Extract the (X, Y) coordinate from the center of the cell holding the provided text.  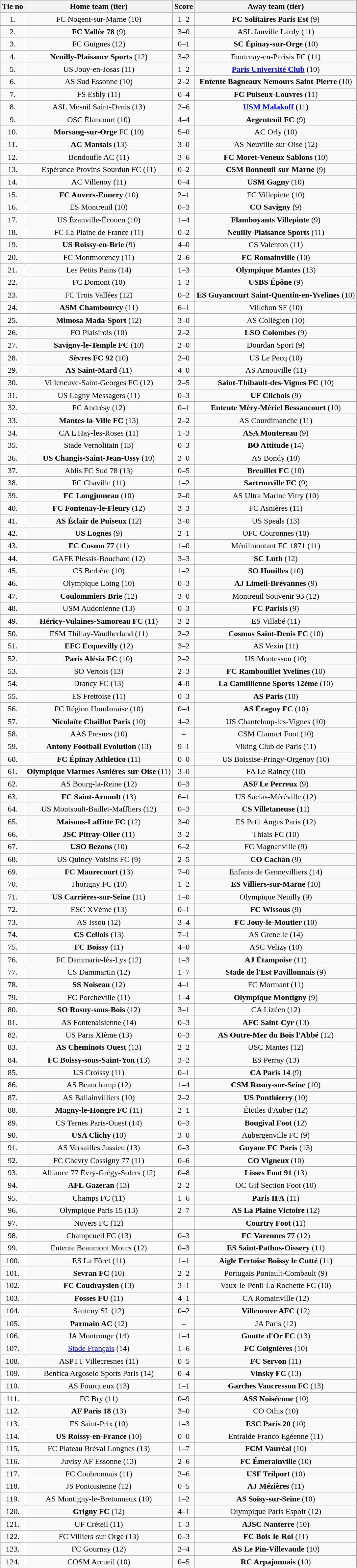
FC Auvers-Ennery (10) (99, 195)
AS Neuville-sur-Oise (12) (276, 144)
ASS Noiséenne (10) (276, 1399)
USBS Épône (9) (276, 282)
FA Le Raincy (10) (276, 772)
2–7 (184, 1211)
65. (13, 822)
39. (13, 496)
122. (13, 1536)
CA Paris 14 (9) (276, 1072)
9–1 (184, 746)
90. (13, 1135)
CSM Clamart Foot (10) (276, 734)
FC Trois Vallées (12) (99, 295)
FC Gournay (12) (99, 1549)
Drancy FC (13) (99, 684)
FC Dammarie-lès-Lys (12) (99, 960)
AS Grenelle (14) (276, 934)
78. (13, 985)
Aigle Fertoise Boissy le Cutté (11) (276, 1261)
AC Orly (10) (276, 132)
Fosses FU (11) (99, 1298)
46. (13, 584)
Champs FC (11) (99, 1198)
CA Romainville (12) (276, 1298)
Coulommiers Brie (12) (99, 596)
Villebon SF (10) (276, 307)
107. (13, 1348)
71. (13, 897)
FC Émerainville (10) (276, 1461)
4. (13, 57)
CS Villetaneuse (11) (276, 809)
85. (13, 1072)
Away team (tier) (276, 7)
AS Cheminots Ouest (13) (99, 1047)
3–6 (184, 157)
ES Saint-Pathus-Oissery (11) (276, 1248)
SO Vertois (13) (99, 671)
23. (13, 295)
42. (13, 533)
Entraide Franco Egéenne (11) (276, 1436)
30. (13, 383)
123. (13, 1549)
FC Maurecourt (13) (99, 872)
AS Bourg-la-Reine (12) (99, 784)
FC Coignières (10) (276, 1348)
28. (13, 357)
FC Rambouillet Yvelines (10) (276, 671)
20. (13, 257)
Olympique Viarmes Asnières-sur-Oise (11) (99, 772)
US Le Pecq (10) (276, 357)
BO Attitude (14) (276, 445)
JS Pontoisienne (12) (99, 1486)
4–8 (184, 684)
Garches Vaucresson FC (13) (276, 1386)
FC Mormant (11) (276, 985)
FC Magnanville (9) (276, 847)
JA Paris (12) (276, 1323)
ES Saint-Prix (10) (99, 1424)
Thiais FC (10) (276, 834)
Fontenay-en-Parisis FC (11) (276, 57)
COSM Arcueil (10) (99, 1561)
48. (13, 609)
Guyane FC Paris (13) (276, 1148)
Flamboyants Villepinte (9) (276, 220)
91. (13, 1148)
Alliance 77 Évry-Grégy-Solers (12) (99, 1173)
80. (13, 1010)
73. (13, 922)
Paris Alésia FC (10) (99, 659)
27. (13, 345)
FC Villiers-sur-Orge (13) (99, 1536)
Champcueil FC (13) (99, 1236)
FC Plateau Bréval Longnes (13) (99, 1449)
Saint-Thibault-des-Vignes FC (10) (276, 383)
103. (13, 1298)
Neuilly-Plaisance Sports (11) (276, 232)
120. (13, 1511)
Entente Beaumont Mours (12) (99, 1248)
Juvisy AF Essonne (13) (99, 1461)
97. (13, 1223)
FC Porcheville (11) (99, 997)
US Roissy-en-Brie (9) (99, 245)
6. (13, 82)
67. (13, 847)
AJ Étampoise (11) (276, 960)
118. (13, 1486)
ASL Janville Lardy (11) (276, 32)
FC Jouy-le-Moutier (10) (276, 922)
AS Versailles Jussieu (13) (99, 1148)
Olympique Loing (10) (99, 584)
FC Moret-Veneux Sablons (10) (276, 157)
62. (13, 784)
SC Luth (12) (276, 558)
AS Soisy-sur-Seine (10) (276, 1499)
AS Sud Essonne (10) (99, 82)
EFC Ecquevilly (12) (99, 646)
FC Varennes 77 (12) (276, 1236)
72. (13, 909)
CS Berbère (10) (99, 571)
Cosmos Saint-Denis FC (10) (276, 634)
Parmain AC (12) (99, 1323)
USA Clichy (10) (99, 1135)
FC Andrésy (12) (99, 408)
87. (13, 1098)
AS Fourqueux (13) (99, 1386)
FC Vallée 78 (9) (99, 32)
11. (13, 144)
CS Cellois (13) (99, 934)
FCM Vauréal (10) (276, 1449)
Stade Français (14) (99, 1348)
ES Guyancourt Saint-Quentin-en-Yvelines (10) (276, 295)
1. (13, 19)
115. (13, 1449)
110. (13, 1386)
Olympique Paris Espoir (12) (276, 1511)
SO Rosny-sous-Bois (12) (99, 1010)
AC Mantais (13) (99, 144)
57. (13, 721)
Entente Méry-Mériel Bessancourt (10) (276, 408)
Morsang-sur-Orge FC (10) (99, 132)
100. (13, 1261)
AS Éragny FC (10) (276, 709)
Thorigny FC (10) (99, 884)
AS Fontenaisienne (14) (99, 1022)
FC Parisis (9) (276, 609)
FC Coudraysien (13) (99, 1286)
36. (13, 458)
2–3 (184, 671)
17. (13, 220)
FC Nogent-sur-Marne (10) (99, 19)
18. (13, 232)
21. (13, 270)
CA Lizéen (12) (276, 1010)
121. (13, 1524)
Argenteuil FC (9) (276, 119)
FC Longjumeau (10) (99, 496)
Olympique Montigny (9) (276, 997)
US Changis-Saint-Jean-Ussy (10) (99, 458)
OFC Couronnes (10) (276, 533)
ASF Le Perreux (9) (276, 784)
Home team (tier) (99, 7)
Vinsky FC (13) (276, 1374)
ES Frettoise (11) (99, 696)
OSC Élancourt (10) (99, 119)
94. (13, 1185)
Grigny FC (12) (99, 1511)
AS Ballainvilliers (10) (99, 1098)
AS Montigny-le-Bretonneux (10) (99, 1499)
US Saclas-Méréville (12) (276, 797)
25. (13, 320)
114. (13, 1436)
82. (13, 1035)
AS Éclair de Puiseux (12) (99, 521)
FS Esbly (11) (99, 94)
Portugais Pontault-Combault (9) (276, 1273)
FC Coubronnais (11) (99, 1474)
Bondoufle AC (11) (99, 157)
33. (13, 420)
AFC Saint-Cyr (13) (276, 1022)
59. (13, 746)
69. (13, 872)
6–2 (184, 847)
ESM Thillay-Vaudherland (11) (99, 634)
Viking Club de Paris (11) (276, 746)
CS Valenton (11) (276, 245)
CS Dammartin (12) (99, 972)
US Lognes (9) (99, 533)
0–6 (184, 1160)
Enfants de Gennevilliers (14) (276, 872)
Sèvres FC 92 (10) (99, 357)
Aubergenville FC (9) (276, 1135)
ESC XVème (13) (99, 909)
FC Chevry Cossigny 77 (11) (99, 1160)
AC Villenoy (11) (99, 182)
AS Paris (10) (276, 696)
Santeny SL (12) (99, 1311)
40. (13, 508)
AS Collégien (10) (276, 320)
FC Épinay Athletico (11) (99, 759)
119. (13, 1499)
AS Arnouville (11) (276, 370)
US Lagny Messagers (11) (99, 395)
FC Villepinte (10) (276, 195)
14. (13, 182)
47. (13, 596)
8. (13, 107)
35. (13, 445)
FC Boissy (11) (99, 947)
FC Asnières (11) (276, 508)
ES Montreuil (10) (99, 207)
Breuillet FC (10) (276, 470)
12. (13, 157)
AS Ultra Marine Vitry (10) (276, 496)
Sartrouville FC (9) (276, 483)
111. (13, 1399)
16. (13, 207)
96. (13, 1211)
Lisses Foot 91 (13) (276, 1173)
Paris IFA (11) (276, 1198)
0–9 (184, 1399)
Les Petits Pains (14) (99, 270)
SS Noiseau (12) (99, 985)
3. (13, 44)
ES Villabé (11) (276, 621)
US Carrières-sur-Seine (11) (99, 897)
58. (13, 734)
34. (13, 433)
US Montesson (10) (276, 659)
Neuilly-Plaisance Sports (12) (99, 57)
ES La Fôret (11) (99, 1261)
US Montsoult-Baillet-Maffliers (12) (99, 809)
Olympique Mantes (13) (276, 270)
US Roissy-en-France (10) (99, 1436)
31. (13, 395)
JA Montrouge (14) (99, 1336)
Ménilmontant FC 1871 (11) (276, 546)
ASM Chambourcy (11) (99, 307)
Maisons-Laffitte FC (12) (99, 822)
32. (13, 408)
Héricy-Vulaines-Samoreau FC (11) (99, 621)
5–0 (184, 132)
LSO Colombes (9) (276, 332)
US Ponthierry (10) (276, 1098)
AS Beauchamp (12) (99, 1085)
75. (13, 947)
24. (13, 307)
4–4 (184, 119)
FC Romainville (10) (276, 257)
Vaux-le-Pénil La Rochette FC (10) (276, 1286)
79. (13, 997)
50. (13, 634)
US Paris XIème (13) (99, 1035)
51. (13, 646)
70. (13, 884)
Goutte d'Or FC (13) (276, 1336)
US Jouy-en-Josas (11) (99, 69)
5. (13, 69)
FC Montmorency (11) (99, 257)
Courtry Foot (11) (276, 1223)
Villeneuve-Saint-Georges FC (12) (99, 383)
Magny-le-Hongre FC (11) (99, 1110)
FC Guignes (12) (99, 44)
AS Vexin (11) (276, 646)
Entente Bagneaux Nemours Saint-Pierre (10) (276, 82)
37. (13, 470)
45. (13, 571)
89. (13, 1123)
Nicolaïte Chaillot Paris (10) (99, 721)
AJ Limeil-Brévannes (9) (276, 584)
ASPTT Villecresnes (11) (99, 1361)
AJ Mézières (11) (276, 1486)
4–2 (184, 721)
Antony Football Evolution (13) (99, 746)
Noyers FC (12) (99, 1223)
Stade Vernolitain (13) (99, 445)
US Boissise-Pringy-Orgenoy (10) (276, 759)
ES Petit Anges Paris (12) (276, 822)
88. (13, 1110)
22. (13, 282)
US Ézanville-Écouen (10) (99, 220)
77. (13, 972)
2–4 (184, 1549)
FC Cosmo 77 (11) (99, 546)
UF Clichois (9) (276, 395)
83. (13, 1047)
Montreuil Souvenir 93 (12) (276, 596)
USM Malakoff (11) (276, 107)
81. (13, 1022)
OC Gif Section Foot (10) (276, 1185)
116. (13, 1461)
UF Créteil (11) (99, 1524)
AS Outre-Mer du Bois l'Abbé (12) (276, 1035)
USO Bezons (10) (99, 847)
FC Bry (11) (99, 1399)
FC Puiseux-Louvres (11) (276, 94)
109. (13, 1374)
US Chanteloup-les-Vignes (10) (276, 721)
54. (13, 684)
FC La Plaine de France (11) (99, 232)
CO Othis (10) (276, 1411)
56. (13, 709)
26. (13, 332)
63. (13, 797)
Bougival Foot (12) (276, 1123)
ASA Montereau (9) (276, 433)
112. (13, 1411)
Dourdan Sport (9) (276, 345)
ES Villiers-sur-Marne (10) (276, 884)
49. (13, 621)
19. (13, 245)
64. (13, 809)
AS Courdimanche (11) (276, 420)
Olympique Neuilly (9) (276, 897)
FC Boissy-sous-Saint-Yon (13) (99, 1060)
55. (13, 696)
41. (13, 521)
Paris Université Club (10) (276, 69)
US Croissy (11) (99, 1072)
13. (13, 170)
SC Épinay-sur-Orge (10) (276, 44)
113. (13, 1424)
95. (13, 1198)
108. (13, 1361)
CO Vigneux (10) (276, 1160)
US Speals (13) (276, 521)
ASL Mesnil Saint-Denis (13) (99, 107)
CA L'Haÿ-les-Roses (11) (99, 433)
USM Audonienne (13) (99, 609)
AF Paris 18 (13) (99, 1411)
7–1 (184, 934)
GAFE Plessis-Bouchard (12) (99, 558)
Score (184, 7)
USF Trilport (10) (276, 1474)
53. (13, 671)
61. (13, 772)
ESC Paris 20 (10) (276, 1424)
98. (13, 1236)
US Quincy-Voisins FC (9) (99, 859)
3–4 (184, 922)
Olympique Paris 15 (13) (99, 1211)
Benfica Argoselo Sports Paris (14) (99, 1374)
Mantes-la-Ville FC (13) (99, 420)
USC Mantes (12) (276, 1047)
84. (13, 1060)
9. (13, 119)
Ablis FC Sud 78 (13) (99, 470)
ES Perray (13) (276, 1060)
FC Région Houdanaise (10) (99, 709)
52. (13, 659)
104. (13, 1311)
La Camillienne Sports 12ème (10) (276, 684)
Tie no (13, 7)
74. (13, 934)
86. (13, 1085)
101. (13, 1273)
7–0 (184, 872)
7. (13, 94)
102. (13, 1286)
2. (13, 32)
Savigny-le-Temple FC (10) (99, 345)
CO Cachan (9) (276, 859)
CSM Rosny-sur-Seine (10) (276, 1085)
AJSC Nanterre (10) (276, 1524)
105. (13, 1323)
CO Savigny (9) (276, 207)
Stade de l'Est Pavillonnais (9) (276, 972)
FC Wissous (9) (276, 909)
68. (13, 859)
43. (13, 546)
FC Saint-Arnoult (13) (99, 797)
29. (13, 370)
38. (13, 483)
99. (13, 1248)
CS Ternes Paris-Ouest (14) (99, 1123)
106. (13, 1336)
AS Issou (12) (99, 922)
FC Chaville (11) (99, 483)
USM Gagny (10) (276, 182)
AS Saint-Mard (11) (99, 370)
AFL Gazeran (13) (99, 1185)
FC Domont (10) (99, 282)
FC Servon (11) (276, 1361)
92. (13, 1160)
15. (13, 195)
Villeneuve AFC (12) (276, 1311)
Sevran FC (10) (99, 1273)
60. (13, 759)
SO Houilles (10) (276, 571)
AAS Fresnes (10) (99, 734)
Étoiles d'Auber (12) (276, 1110)
10. (13, 132)
CSM Bonneuil-sur-Marne (9) (276, 170)
FC Fontenay-le-Fleury (12) (99, 508)
Mimosa Mada-Sport (12) (99, 320)
117. (13, 1474)
AS Le Pin-Villevaude (10) (276, 1549)
0–8 (184, 1173)
124. (13, 1561)
AS La Plaine Victoire (12) (276, 1211)
FO Plaisirois (10) (99, 332)
JSC Pitray-Olier (11) (99, 834)
AS Bondy (10) (276, 458)
44. (13, 558)
FC Bois-le-Roi (11) (276, 1536)
66. (13, 834)
ASC Velizy (10) (276, 947)
93. (13, 1173)
Espérance Provins-Sourdun FC (11) (99, 170)
76. (13, 960)
FC Solitaires Paris Est (9) (276, 19)
RC Arpajonnais (10) (276, 1561)
